For the text-containing cell, return its midpoint in (x, y) coordinate format. 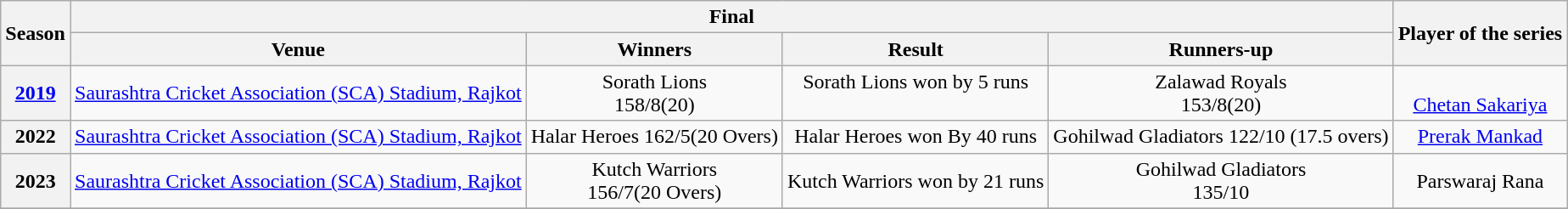
Sorath Lions158/8(20) (654, 93)
Halar Heroes 162/5(20 Overs) (654, 137)
Parswaraj Rana (1480, 180)
Player of the series (1480, 33)
Chetan Sakariya (1480, 93)
Gohilwad Gladiators135/10 (1221, 180)
Season (36, 33)
2022 (36, 137)
Halar Heroes won By 40 runs (915, 137)
2023 (36, 180)
Runners-up (1221, 49)
Kutch Warriors won by 21 runs (915, 180)
Prerak Mankad (1480, 137)
Final (731, 17)
Zalawad Royals 153/8(20) (1221, 93)
Result (915, 49)
2019 (36, 93)
Gohilwad Gladiators 122/10 (17.5 overs) (1221, 137)
Kutch Warriors156/7(20 Overs) (654, 180)
Winners (654, 49)
Venue (298, 49)
Sorath Lions won by 5 runs (915, 93)
